Provide the (X, Y) coordinate of the cell's center where the given text is located.  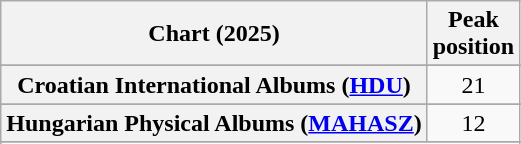
21 (473, 85)
Chart (2025) (214, 34)
Croatian International Albums (HDU) (214, 85)
12 (473, 123)
Peakposition (473, 34)
Hungarian Physical Albums (MAHASZ) (214, 123)
